Capture the cell that displays the provided text and extract its (x, y) central coordinate. 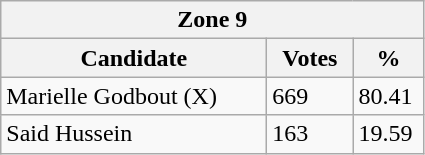
669 (310, 96)
Votes (310, 58)
% (388, 58)
80.41 (388, 96)
163 (310, 134)
Said Hussein (134, 134)
19.59 (388, 134)
Zone 9 (212, 20)
Marielle Godbout (X) (134, 96)
Candidate (134, 58)
